Pinpoint the cell where the given text exists, returning its [x, y] midpoint coordinate. 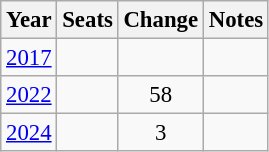
2017 [29, 58]
Change [160, 20]
Notes [236, 20]
3 [160, 133]
2022 [29, 95]
58 [160, 95]
Year [29, 20]
2024 [29, 133]
Seats [88, 20]
